For the text-containing cell, return its midpoint in (X, Y) coordinate format. 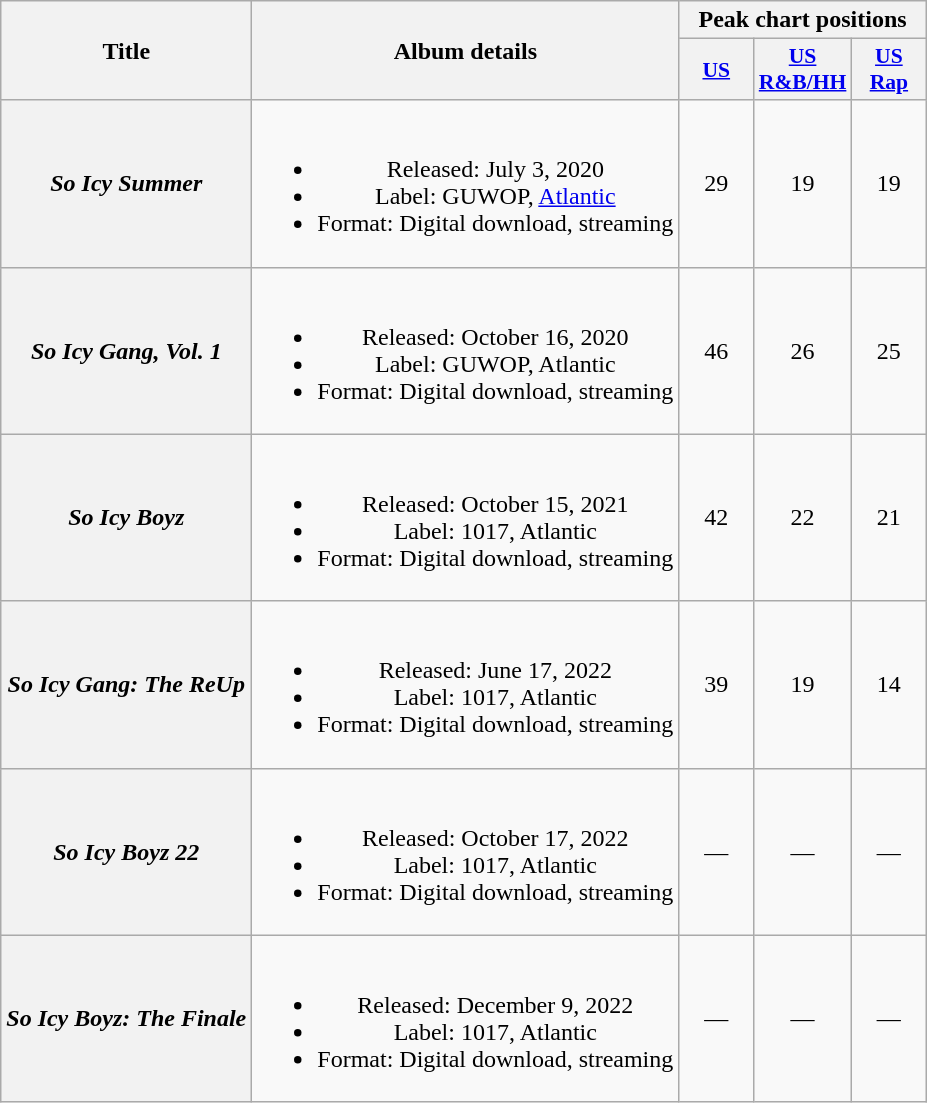
So Icy Boyz 22 (126, 852)
Peak chart positions (803, 20)
So Icy Boyz: The Finale (126, 1018)
39 (716, 684)
Released: December 9, 2022Label: 1017, AtlanticFormat: Digital download, streaming (466, 1018)
Released: July 3, 2020Label: GUWOP, AtlanticFormat: Digital download, streaming (466, 184)
So Icy Summer (126, 184)
USRap (888, 70)
25 (888, 350)
Title (126, 50)
Released: October 16, 2020Label: GUWOP, AtlanticFormat: Digital download, streaming (466, 350)
46 (716, 350)
US (716, 70)
22 (803, 518)
USR&B/HH (803, 70)
So Icy Gang, Vol. 1 (126, 350)
29 (716, 184)
Released: October 15, 2021Label: 1017, AtlanticFormat: Digital download, streaming (466, 518)
So Icy Boyz (126, 518)
So Icy Gang: The ReUp (126, 684)
Album details (466, 50)
42 (716, 518)
26 (803, 350)
21 (888, 518)
Released: June 17, 2022Label: 1017, AtlanticFormat: Digital download, streaming (466, 684)
Released: October 17, 2022Label: 1017, AtlanticFormat: Digital download, streaming (466, 852)
14 (888, 684)
